Find where the given text appears and provide that cell's center as (X, Y) coordinate. 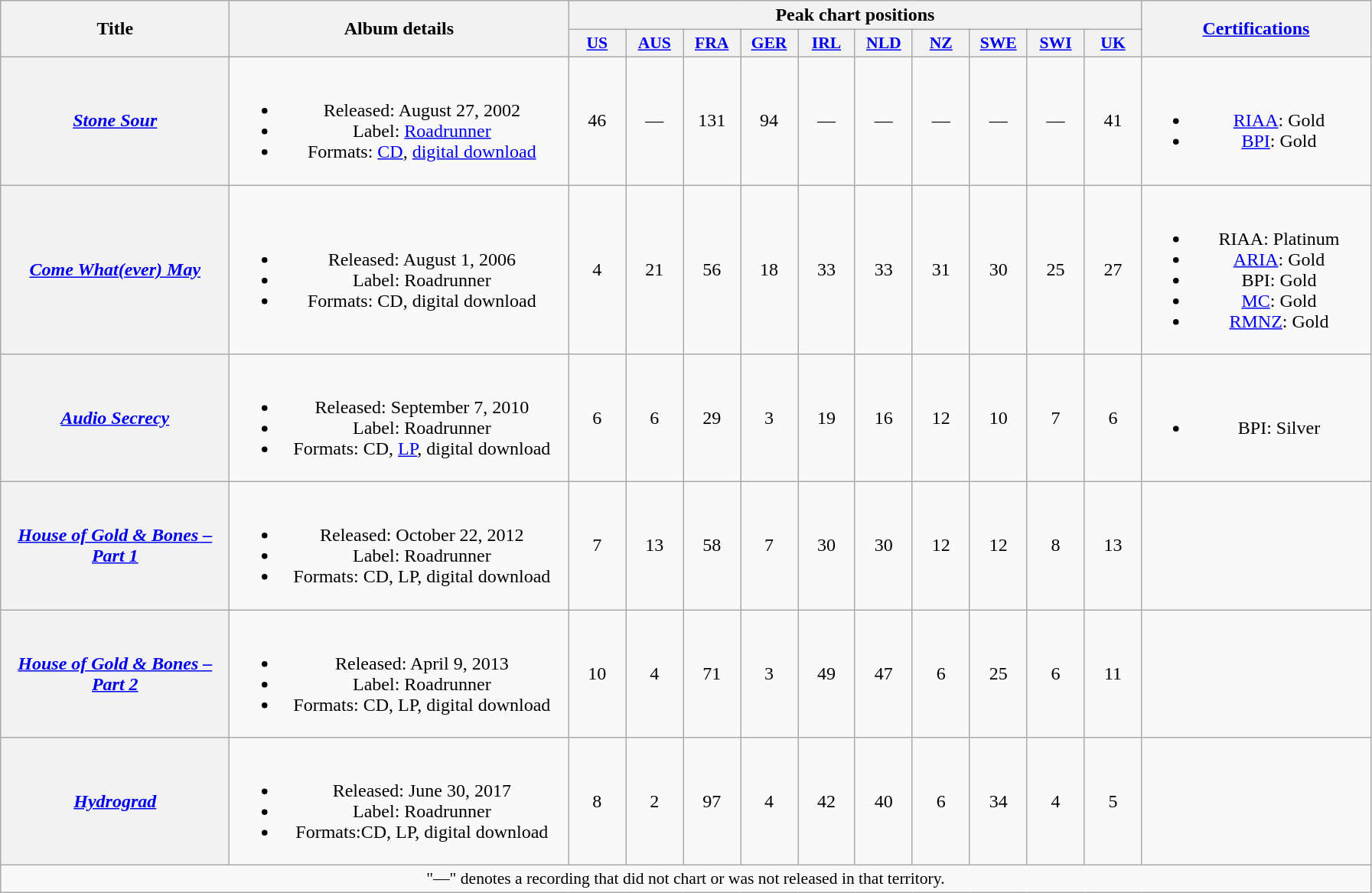
11 (1113, 673)
NLD (883, 44)
131 (712, 121)
19 (826, 418)
40 (883, 802)
29 (712, 418)
Peak chart positions (855, 15)
31 (941, 269)
Released: June 30, 2017Label: RoadrunnerFormats:CD, LP, digital download (399, 802)
RIAA: GoldBPI: Gold (1256, 121)
46 (597, 121)
Released: April 9, 2013Label: RoadrunnerFormats: CD, LP, digital download (399, 673)
16 (883, 418)
US (597, 44)
Released: August 1, 2006Label: RoadrunnerFormats: CD, digital download (399, 269)
21 (655, 269)
Title (115, 29)
Released: August 27, 2002Label: RoadrunnerFormats: CD, digital download (399, 121)
58 (712, 546)
5 (1113, 802)
Hydrograd (115, 802)
18 (770, 269)
Released: September 7, 2010Label: RoadrunnerFormats: CD, LP, digital download (399, 418)
34 (998, 802)
Audio Secrecy (115, 418)
42 (826, 802)
GER (770, 44)
Album details (399, 29)
49 (826, 673)
IRL (826, 44)
BPI: Silver (1256, 418)
RIAA: PlatinumARIA: GoldBPI: GoldMC: GoldRMNZ: Gold (1256, 269)
41 (1113, 121)
UK (1113, 44)
Released: October 22, 2012Label: RoadrunnerFormats: CD, LP, digital download (399, 546)
NZ (941, 44)
AUS (655, 44)
2 (655, 802)
97 (712, 802)
27 (1113, 269)
FRA (712, 44)
SWI (1056, 44)
"—" denotes a recording that did not chart or was not released in that territory. (686, 879)
House of Gold & Bones – Part 2 (115, 673)
Come What(ever) May (115, 269)
Certifications (1256, 29)
47 (883, 673)
56 (712, 269)
94 (770, 121)
SWE (998, 44)
71 (712, 673)
Stone Sour (115, 121)
House of Gold & Bones – Part 1 (115, 546)
